Output the (x, y) coordinate of the center of the cell containing the given text.  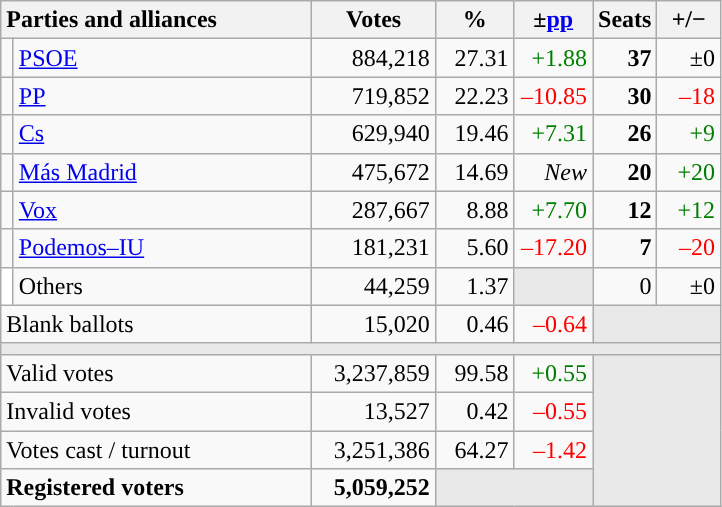
–18 (689, 96)
Invalid votes (156, 411)
0 (624, 286)
+7.70 (554, 210)
–20 (689, 248)
26 (624, 134)
3,237,859 (374, 373)
±pp (554, 20)
–10.85 (554, 96)
Parties and alliances (156, 20)
–0.64 (554, 324)
–17.20 (554, 248)
Más Madrid (162, 172)
+7.31 (554, 134)
37 (624, 58)
629,940 (374, 134)
% (474, 20)
+/− (689, 20)
Votes (374, 20)
Podemos–IU (162, 248)
+1.88 (554, 58)
8.88 (474, 210)
5,059,252 (374, 488)
+20 (689, 172)
–1.42 (554, 449)
719,852 (374, 96)
New (554, 172)
99.58 (474, 373)
20 (624, 172)
44,259 (374, 286)
Others (162, 286)
19.46 (474, 134)
Vox (162, 210)
Registered voters (156, 488)
15,020 (374, 324)
475,672 (374, 172)
0.42 (474, 411)
PSOE (162, 58)
7 (624, 248)
13,527 (374, 411)
3,251,386 (374, 449)
14.69 (474, 172)
+9 (689, 134)
+12 (689, 210)
Cs (162, 134)
12 (624, 210)
0.46 (474, 324)
287,667 (374, 210)
22.23 (474, 96)
181,231 (374, 248)
–0.55 (554, 411)
PP (162, 96)
30 (624, 96)
Votes cast / turnout (156, 449)
+0.55 (554, 373)
Blank ballots (156, 324)
1.37 (474, 286)
884,218 (374, 58)
5.60 (474, 248)
27.31 (474, 58)
64.27 (474, 449)
Valid votes (156, 373)
Seats (624, 20)
